Return the (x, y) coordinate for the center point of the cell that contains the specified text.  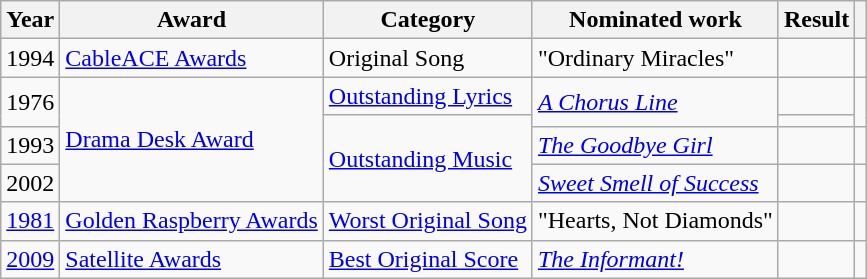
Year (30, 20)
Worst Original Song (428, 221)
Golden Raspberry Awards (192, 221)
Category (428, 20)
Drama Desk Award (192, 140)
"Hearts, Not Diamonds" (655, 221)
2002 (30, 183)
Best Original Score (428, 259)
The Informant! (655, 259)
Result (816, 20)
Satellite Awards (192, 259)
CableACE Awards (192, 58)
"Ordinary Miracles" (655, 58)
Sweet Smell of Success (655, 183)
Nominated work (655, 20)
A Chorus Line (655, 102)
1981 (30, 221)
1976 (30, 102)
Outstanding Music (428, 158)
1994 (30, 58)
The Goodbye Girl (655, 145)
2009 (30, 259)
Original Song (428, 58)
Outstanding Lyrics (428, 96)
Award (192, 20)
1993 (30, 145)
